Output the [X, Y] coordinate of the center of the cell containing the given text.  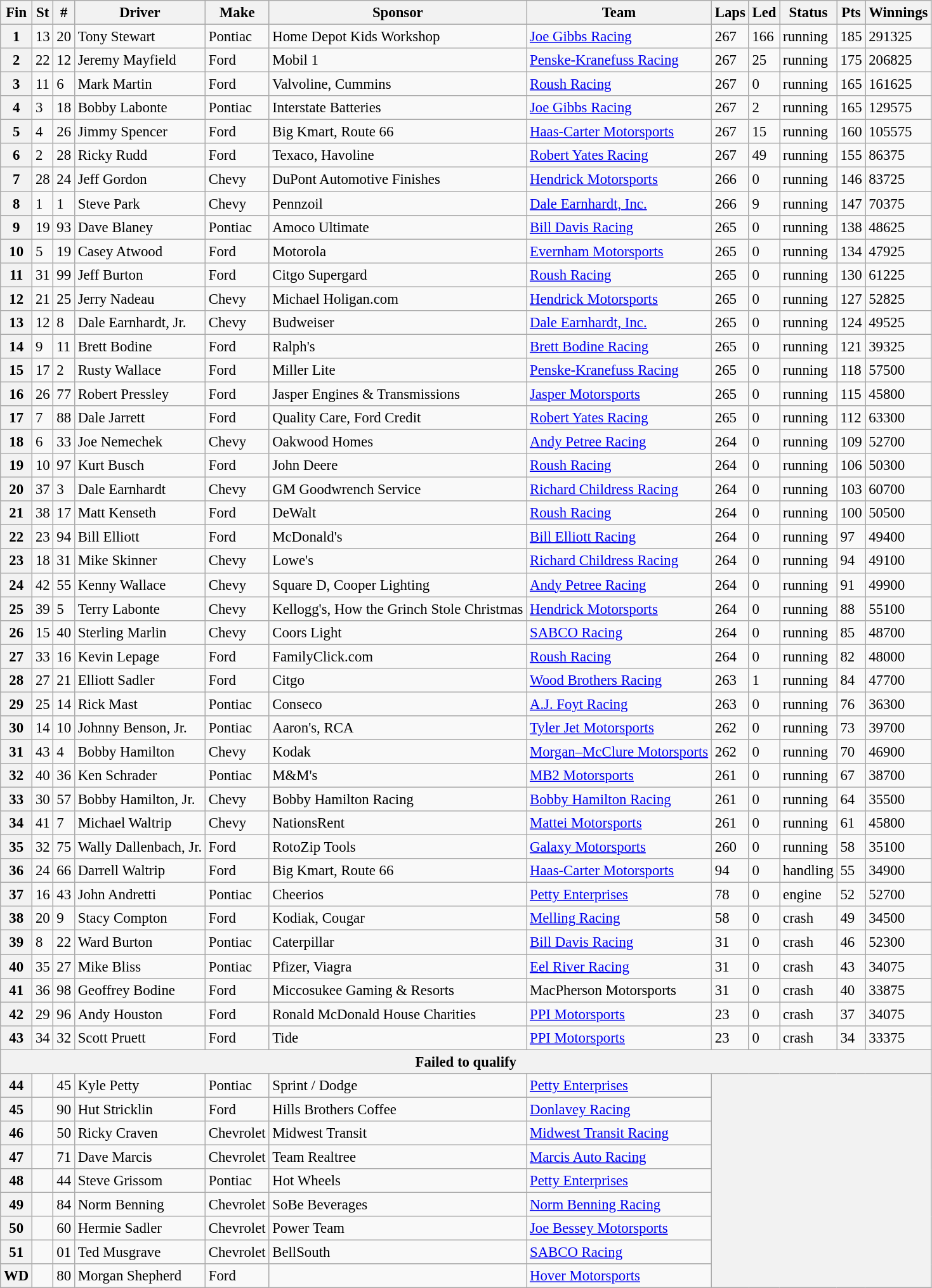
80 [63, 1276]
129575 [898, 108]
Matt Kenseth [140, 513]
138 [851, 227]
John Deere [398, 465]
Miller Lite [398, 370]
36300 [898, 704]
Miccosukee Gaming & Resorts [398, 990]
39325 [898, 346]
Darrell Waltrip [140, 871]
WD [16, 1276]
SoBe Beverages [398, 1205]
Winnings [898, 13]
155 [851, 155]
47700 [898, 680]
Ken Schrader [140, 776]
Hermie Sadler [140, 1228]
124 [851, 323]
Joe Nemechek [140, 442]
109 [851, 442]
Norm Benning [140, 1205]
Dave Blaney [140, 227]
Ricky Rudd [140, 155]
Tyler Jet Motorsports [619, 728]
127 [851, 299]
Ward Burton [140, 942]
Wally Dallenbach, Jr. [140, 847]
Kellogg's, How the Grinch Stole Christmas [398, 609]
Andy Houston [140, 1014]
Citgo Supergard [398, 275]
105575 [898, 132]
Ronald McDonald House Charities [398, 1014]
Morgan–McClure Motorsports [619, 751]
Michael Waltrip [140, 823]
48700 [898, 632]
Kyle Petty [140, 1086]
Hover Motorsports [619, 1276]
NationsRent [398, 823]
John Andretti [140, 895]
Motorola [398, 251]
90 [63, 1109]
Aaron's, RCA [398, 728]
70375 [898, 204]
Kurt Busch [140, 465]
Jasper Engines & Transmissions [398, 394]
engine [808, 895]
Ricky Craven [140, 1133]
Led [764, 13]
76 [851, 704]
Sponsor [398, 13]
161625 [898, 84]
Pennzoil [398, 204]
166 [764, 37]
Mattei Motorsports [619, 823]
Geoffrey Bodine [140, 990]
103 [851, 490]
33875 [898, 990]
Dave Marcis [140, 1157]
Melling Racing [619, 919]
Kevin Lepage [140, 656]
39700 [898, 728]
291325 [898, 37]
78 [730, 895]
Jasper Motorsports [619, 394]
Failed to qualify [466, 1062]
Team [619, 13]
61 [851, 823]
98 [63, 990]
146 [851, 179]
63300 [898, 418]
85 [851, 632]
Budweiser [398, 323]
MB2 Motorsports [619, 776]
01 [63, 1252]
96 [63, 1014]
Tide [398, 1038]
Jeff Burton [140, 275]
70 [851, 751]
38700 [898, 776]
Hot Wheels [398, 1181]
99 [63, 275]
Laps [730, 13]
Valvoline, Cummins [398, 84]
34500 [898, 919]
75 [63, 847]
47 [16, 1157]
86375 [898, 155]
Midwest Transit [398, 1133]
Morgan Shepherd [140, 1276]
Pts [851, 13]
57500 [898, 370]
91 [851, 585]
50500 [898, 513]
Mike Bliss [140, 966]
260 [730, 847]
M&M's [398, 776]
60700 [898, 490]
Mike Skinner [140, 561]
Dale Jarrett [140, 418]
Hills Brothers Coffee [398, 1109]
Ted Musgrave [140, 1252]
83725 [898, 179]
Rick Mast [140, 704]
49400 [898, 537]
DeWalt [398, 513]
Sterling Marlin [140, 632]
Citgo [398, 680]
115 [851, 394]
Team Realtree [398, 1157]
71 [63, 1157]
Johnny Benson, Jr. [140, 728]
Joe Bessey Motorsports [619, 1228]
Steve Grissom [140, 1181]
Scott Pruett [140, 1038]
57 [63, 800]
Brett Bodine [140, 346]
147 [851, 204]
Caterpillar [398, 942]
Kodak [398, 751]
185 [851, 37]
Fin [16, 13]
Status [808, 13]
# [63, 13]
60 [63, 1228]
Lowe's [398, 561]
49900 [898, 585]
48 [16, 1181]
Bobby Hamilton, Jr. [140, 800]
Oakwood Homes [398, 442]
GM Goodwrench Service [398, 490]
Square D, Cooper Lighting [398, 585]
Evernham Motorsports [619, 251]
118 [851, 370]
Texaco, Havoline [398, 155]
206825 [898, 60]
46900 [898, 751]
47925 [898, 251]
77 [63, 394]
Coors Light [398, 632]
35100 [898, 847]
Michael Holigan.com [398, 299]
49100 [898, 561]
Interstate Batteries [398, 108]
Kenny Wallace [140, 585]
100 [851, 513]
Kodiak, Cougar [398, 919]
Sprint / Dodge [398, 1086]
121 [851, 346]
175 [851, 60]
Bobby Hamilton [140, 751]
A.J. Foyt Racing [619, 704]
52 [851, 895]
67 [851, 776]
64 [851, 800]
Bobby Labonte [140, 108]
Midwest Transit Racing [619, 1133]
82 [851, 656]
McDonald's [398, 537]
Ralph's [398, 346]
55100 [898, 609]
50300 [898, 465]
DuPont Automotive Finishes [398, 179]
Jerry Nadeau [140, 299]
BellSouth [398, 1252]
Tony Stewart [140, 37]
34900 [898, 871]
Dale Earnhardt, Jr. [140, 323]
Norm Benning Racing [619, 1205]
134 [851, 251]
Conseco [398, 704]
61225 [898, 275]
Elliott Sadler [140, 680]
St [43, 13]
73 [851, 728]
Cheerios [398, 895]
Marcis Auto Racing [619, 1157]
Eel River Racing [619, 966]
Jeremy Mayfield [140, 60]
112 [851, 418]
Jeff Gordon [140, 179]
Brett Bodine Racing [619, 346]
93 [63, 227]
52300 [898, 942]
Donlavey Racing [619, 1109]
Make [237, 13]
Stacy Compton [140, 919]
Bill Elliott Racing [619, 537]
Wood Brothers Racing [619, 680]
MacPherson Motorsports [619, 990]
Galaxy Motorsports [619, 847]
Steve Park [140, 204]
Amoco Ultimate [398, 227]
Home Depot Kids Workshop [398, 37]
48000 [898, 656]
Rusty Wallace [140, 370]
51 [16, 1252]
Casey Atwood [140, 251]
handling [808, 871]
Power Team [398, 1228]
106 [851, 465]
35500 [898, 800]
49525 [898, 323]
RotoZip Tools [398, 847]
Pfizer, Viagra [398, 966]
FamilyClick.com [398, 656]
Driver [140, 13]
52825 [898, 299]
Robert Pressley [140, 394]
Quality Care, Ford Credit [398, 418]
Terry Labonte [140, 609]
160 [851, 132]
33375 [898, 1038]
Jimmy Spencer [140, 132]
Bill Elliott [140, 537]
66 [63, 871]
Dale Earnhardt [140, 490]
130 [851, 275]
Mark Martin [140, 84]
48625 [898, 227]
Mobil 1 [398, 60]
Hut Stricklin [140, 1109]
